For the text-containing cell, return its midpoint in (x, y) coordinate format. 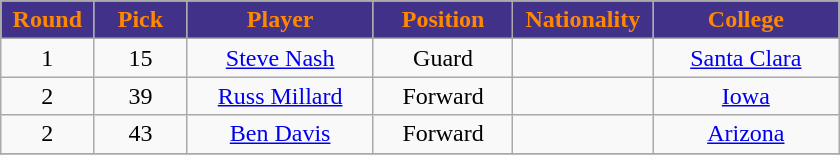
Santa Clara (746, 58)
Iowa (746, 96)
Arizona (746, 134)
Pick (140, 20)
Nationality (583, 20)
Steve Nash (280, 58)
Position (443, 20)
Russ Millard (280, 96)
39 (140, 96)
Player (280, 20)
15 (140, 58)
1 (48, 58)
Round (48, 20)
Guard (443, 58)
Ben Davis (280, 134)
43 (140, 134)
College (746, 20)
